Return [X, Y] of the center of cell containing provided text 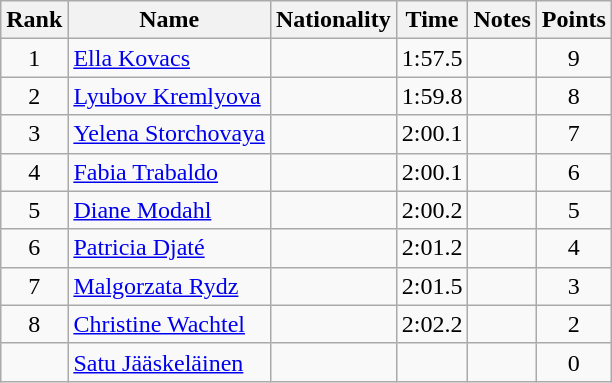
Time [432, 20]
Rank [34, 20]
0 [574, 362]
Diane Modahl [170, 210]
Yelena Storchovaya [170, 134]
Christine Wachtel [170, 324]
Malgorzata Rydz [170, 286]
1:59.8 [432, 96]
Name [170, 20]
Patricia Djaté [170, 248]
Lyubov Kremlyova [170, 96]
Ella Kovacs [170, 58]
2:01.5 [432, 286]
Satu Jääskeläinen [170, 362]
9 [574, 58]
Points [574, 20]
Notes [502, 20]
1:57.5 [432, 58]
Nationality [333, 20]
Fabia Trabaldo [170, 172]
2:00.2 [432, 210]
1 [34, 58]
2:01.2 [432, 248]
2:02.2 [432, 324]
